Extract the (x, y) coordinate from the center of the cell holding the provided text.  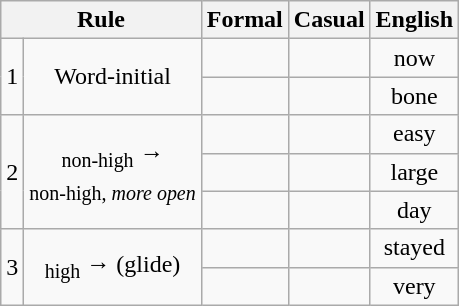
Word-initial (112, 77)
large (414, 172)
3 (12, 267)
English (414, 20)
easy (414, 134)
Rule (102, 20)
2 (12, 172)
Casual (329, 20)
1 (12, 77)
Formal (244, 20)
non-high → non-high, more open (112, 172)
very (414, 286)
bone (414, 96)
stayed (414, 248)
high → (glide) (112, 267)
day (414, 210)
now (414, 58)
